Provide the (x, y) coordinate of the cell's center where the given text is located.  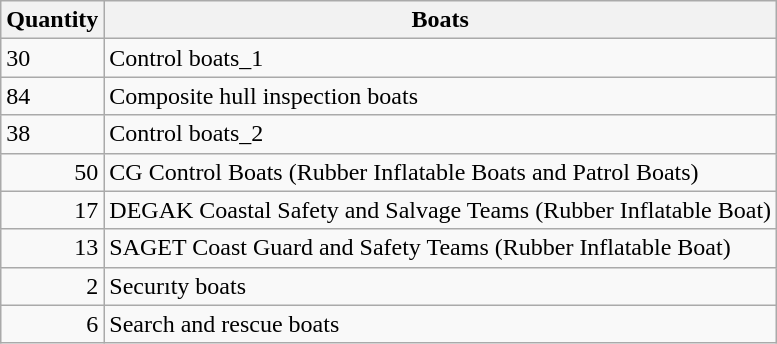
Composite hull inspection boats (440, 96)
Search and rescue boats (440, 324)
DEGAK Coastal Safety and Salvage Teams (Rubber Inflatable Boat) (440, 210)
13 (52, 248)
50 (52, 172)
Quantity (52, 20)
Control boats_1 (440, 58)
38 (52, 134)
Boats (440, 20)
Securıty boats (440, 286)
Control boats_2 (440, 134)
17 (52, 210)
2 (52, 286)
CG Control Boats (Rubber Inflatable Boats and Patrol Boats) (440, 172)
30 (52, 58)
6 (52, 324)
84 (52, 96)
SAGET Coast Guard and Safety Teams (Rubber Inflatable Boat) (440, 248)
